Return the (x, y) coordinate for the center point of the cell that contains the specified text.  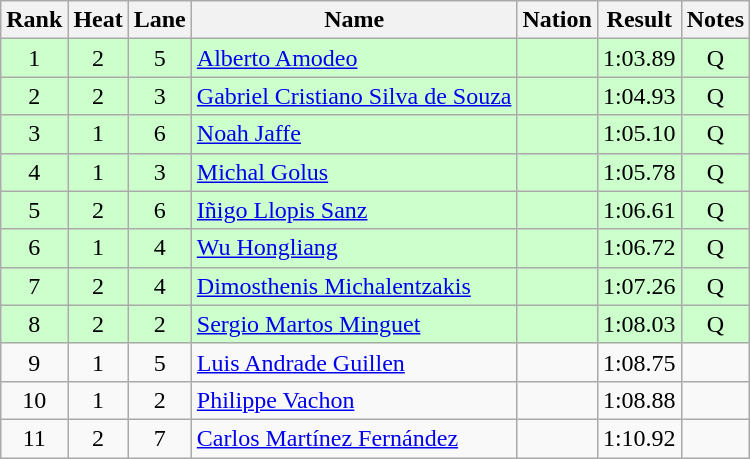
1:06.61 (639, 210)
Lane (160, 20)
Notes (715, 20)
1:08.75 (639, 362)
8 (34, 324)
Luis Andrade Guillen (354, 362)
Sergio Martos Minguet (354, 324)
10 (34, 400)
Carlos Martínez Fernández (354, 438)
1:04.93 (639, 96)
Result (639, 20)
1:05.78 (639, 172)
Alberto Amodeo (354, 58)
Heat (98, 20)
Nation (557, 20)
Dimosthenis Michalentzakis (354, 286)
1:08.03 (639, 324)
Michal Golus (354, 172)
Gabriel Cristiano Silva de Souza (354, 96)
1:03.89 (639, 58)
1:10.92 (639, 438)
1:06.72 (639, 248)
Noah Jaffe (354, 134)
Iñigo Llopis Sanz (354, 210)
Wu Hongliang (354, 248)
1:05.10 (639, 134)
11 (34, 438)
1:07.26 (639, 286)
Philippe Vachon (354, 400)
Rank (34, 20)
1:08.88 (639, 400)
9 (34, 362)
Name (354, 20)
